Search for the cell housing the specified text and yield its (x, y) center coordinate. 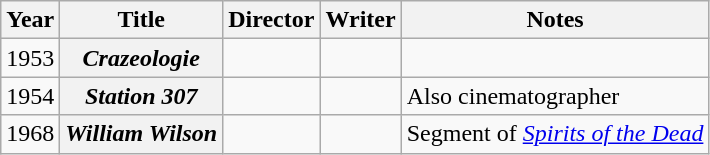
Director (272, 20)
Station 307 (142, 96)
Year (30, 20)
William Wilson (142, 134)
Also cinematographer (555, 96)
Segment of Spirits of the Dead (555, 134)
1968 (30, 134)
Writer (360, 20)
Title (142, 20)
1953 (30, 58)
Notes (555, 20)
1954 (30, 96)
Crazeologie (142, 58)
